Search for the cell housing the specified text and yield its [X, Y] center coordinate. 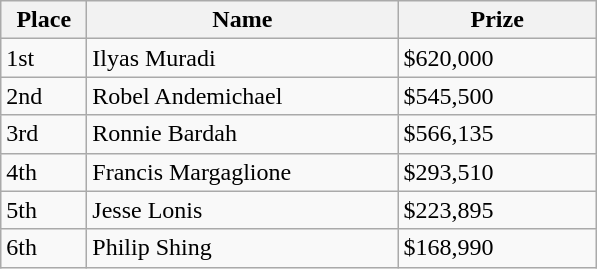
$223,895 [498, 210]
Francis Margaglione [242, 172]
Jesse Lonis [242, 210]
Prize [498, 20]
1st [44, 58]
Robel Andemichael [242, 96]
Ilyas Muradi [242, 58]
$620,000 [498, 58]
Place [44, 20]
2nd [44, 96]
Philip Shing [242, 248]
4th [44, 172]
$293,510 [498, 172]
5th [44, 210]
3rd [44, 134]
Ronnie Bardah [242, 134]
Name [242, 20]
6th [44, 248]
$168,990 [498, 248]
$545,500 [498, 96]
$566,135 [498, 134]
